Provide the [x, y] coordinate of the cell's center where the given text is located.  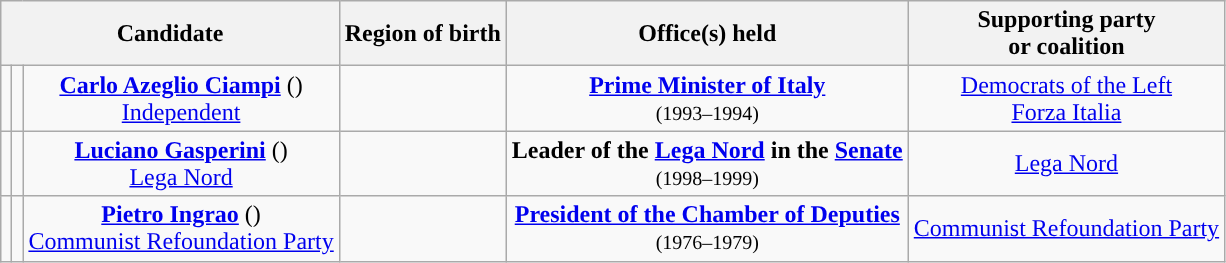
Communist Refoundation Party [1066, 228]
Candidate [170, 34]
Pietro Ingrao ()Communist Refoundation Party [181, 228]
Luciano Gasperini ()Lega Nord [181, 164]
President of the Chamber of Deputies (1976–1979) [707, 228]
Lega Nord [1066, 164]
Office(s) held [707, 34]
Democrats of the LeftForza Italia [1066, 98]
Prime Minister of Italy (1993–1994) [707, 98]
Leader of the Lega Nord in the Senate (1998–1999) [707, 164]
Region of birth [422, 34]
Supporting party or coalition [1066, 34]
Carlo Azeglio Ciampi ()Independent [181, 98]
